Detect which cell encompasses the target text, then output its [x, y] center coordinate. 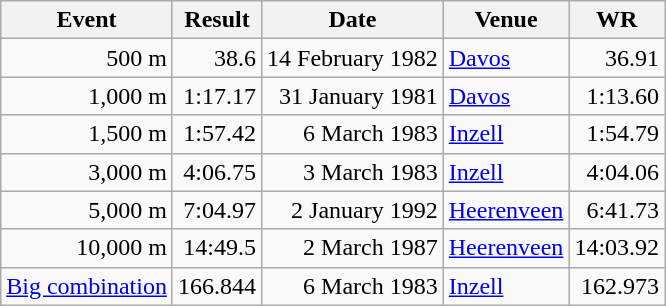
Venue [506, 20]
1,500 m [87, 134]
162.973 [617, 286]
14:49.5 [216, 248]
2 January 1992 [353, 210]
1:54.79 [617, 134]
1:17.17 [216, 96]
1,000 m [87, 96]
Big combination [87, 286]
6:41.73 [617, 210]
36.91 [617, 58]
5,000 m [87, 210]
14:03.92 [617, 248]
4:04.06 [617, 172]
WR [617, 20]
4:06.75 [216, 172]
3,000 m [87, 172]
Event [87, 20]
Date [353, 20]
2 March 1987 [353, 248]
14 February 1982 [353, 58]
166.844 [216, 286]
38.6 [216, 58]
31 January 1981 [353, 96]
3 March 1983 [353, 172]
7:04.97 [216, 210]
500 m [87, 58]
1:13.60 [617, 96]
1:57.42 [216, 134]
Result [216, 20]
10,000 m [87, 248]
